Pinpoint the cell where the given text exists, returning its (x, y) midpoint coordinate. 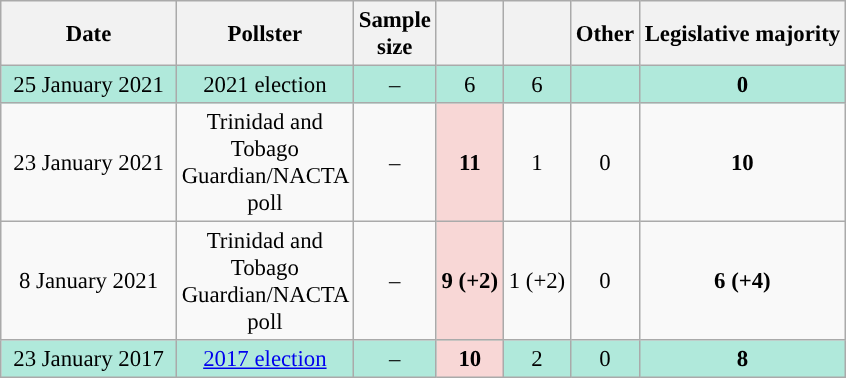
11 (470, 162)
8 January 2021 (89, 282)
Legislative majority (742, 34)
23 January 2021 (89, 162)
2 (536, 359)
Samplesize (394, 34)
1 (+2) (536, 282)
6 (+4) (742, 282)
Pollster (264, 34)
2021 election (264, 85)
25 January 2021 (89, 85)
2017 election (264, 359)
Date (89, 34)
8 (742, 359)
Other (606, 34)
9 (+2) (470, 282)
1 (536, 162)
23 January 2017 (89, 359)
